Output the [x, y] coordinate of the center of the cell containing the given text.  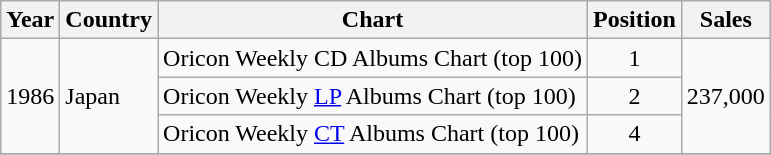
Chart [373, 20]
Oricon Weekly CD Albums Chart (top 100) [373, 58]
Sales [726, 20]
Oricon Weekly LP Albums Chart (top 100) [373, 96]
Japan [109, 96]
2 [635, 96]
Country [109, 20]
237,000 [726, 96]
Position [635, 20]
1986 [30, 96]
Year [30, 20]
1 [635, 58]
4 [635, 134]
Oricon Weekly CT Albums Chart (top 100) [373, 134]
